Return (x, y) of the center of cell containing provided text 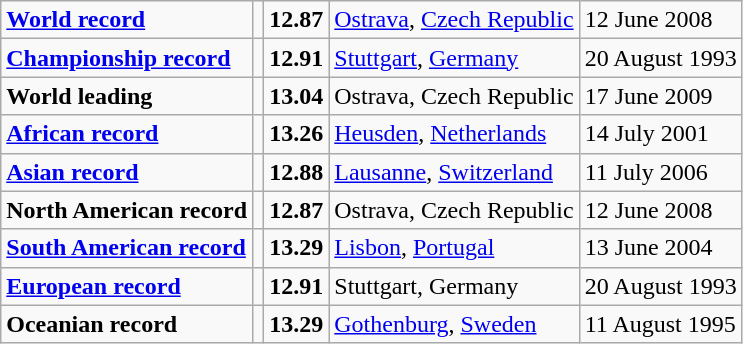
Oceanian record (127, 324)
11 August 1995 (660, 324)
13.26 (296, 134)
12.88 (296, 172)
European record (127, 286)
Championship record (127, 58)
11 July 2006 (660, 172)
Gothenburg, Sweden (454, 324)
13 June 2004 (660, 248)
African record (127, 134)
Lausanne, Switzerland (454, 172)
13.04 (296, 96)
Asian record (127, 172)
North American record (127, 210)
Heusden, Netherlands (454, 134)
World leading (127, 96)
17 June 2009 (660, 96)
Lisbon, Portugal (454, 248)
14 July 2001 (660, 134)
World record (127, 20)
South American record (127, 248)
